Provide the (x, y) coordinate of the cell's center where the given text is located.  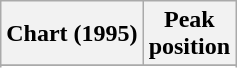
Peakposition (189, 34)
Chart (1995) (72, 34)
